Output the (X, Y) coordinate of the center of the cell containing the given text.  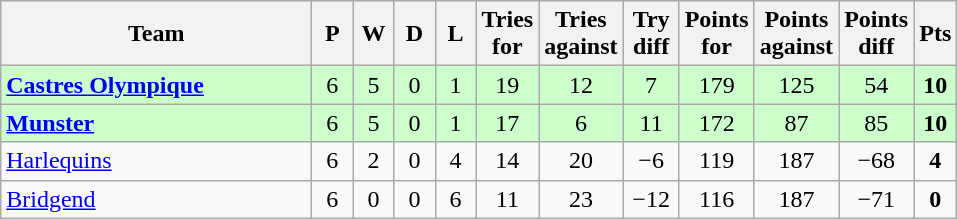
19 (508, 85)
Harlequins (156, 161)
119 (716, 161)
Try diff (651, 34)
2 (374, 161)
−12 (651, 199)
85 (876, 123)
17 (508, 123)
20 (581, 161)
172 (716, 123)
D (414, 34)
Tries for (508, 34)
−71 (876, 199)
23 (581, 199)
Bridgend (156, 199)
P (332, 34)
Tries against (581, 34)
54 (876, 85)
−6 (651, 161)
L (456, 34)
Points for (716, 34)
Pts (936, 34)
Points against (796, 34)
−68 (876, 161)
125 (796, 85)
179 (716, 85)
Team (156, 34)
Munster (156, 123)
Castres Olympique (156, 85)
W (374, 34)
Points diff (876, 34)
12 (581, 85)
87 (796, 123)
116 (716, 199)
7 (651, 85)
14 (508, 161)
